Pinpoint the cell where the given text exists, returning its [x, y] midpoint coordinate. 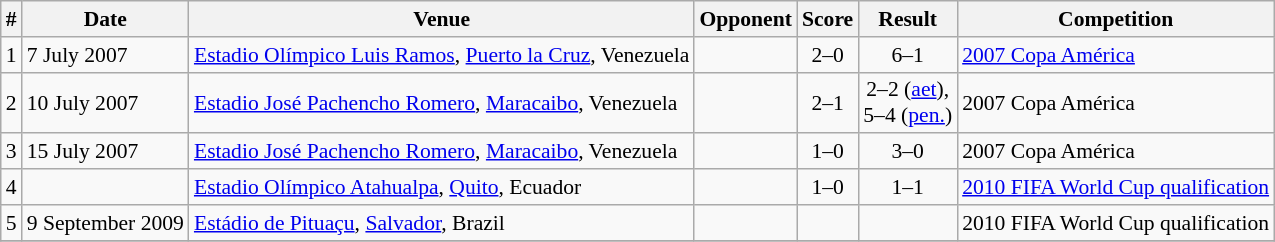
Date [106, 19]
10 July 2007 [106, 102]
3–0 [908, 152]
15 July 2007 [106, 152]
2–1 [828, 102]
1–1 [908, 187]
Estadio Olímpico Luis Ramos, Puerto la Cruz, Venezuela [442, 55]
Score [828, 19]
2–0 [828, 55]
6–1 [908, 55]
2 [12, 102]
Opponent [746, 19]
Estadio Olímpico Atahualpa, Quito, Ecuador [442, 187]
4 [12, 187]
3 [12, 152]
Result [908, 19]
5 [12, 223]
2–2 (aet),5–4 (pen.) [908, 102]
Venue [442, 19]
9 September 2009 [106, 223]
7 July 2007 [106, 55]
1 [12, 55]
Competition [1116, 19]
# [12, 19]
Estádio de Pituaçu, Salvador, Brazil [442, 223]
